Locate the cell with the specified text and output its (X, Y) center coordinate. 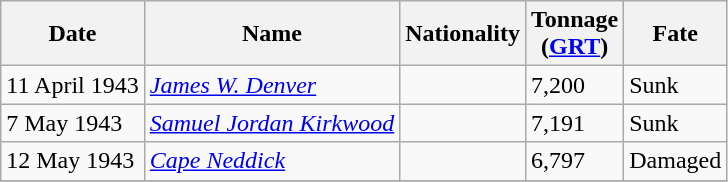
6,797 (574, 161)
7,191 (574, 123)
Fate (676, 34)
Tonnage(GRT) (574, 34)
11 April 1943 (73, 85)
Nationality (463, 34)
7 May 1943 (73, 123)
Cape Neddick (272, 161)
Name (272, 34)
Damaged (676, 161)
7,200 (574, 85)
12 May 1943 (73, 161)
Samuel Jordan Kirkwood (272, 123)
James W. Denver (272, 85)
Date (73, 34)
